Output the [x, y] coordinate of the center of the cell containing the given text.  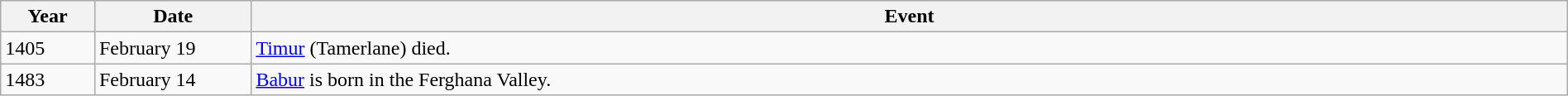
Year [48, 17]
Babur is born in the Ferghana Valley. [910, 79]
Date [172, 17]
Timur (Tamerlane) died. [910, 48]
1405 [48, 48]
1483 [48, 79]
Event [910, 17]
February 19 [172, 48]
February 14 [172, 79]
